Locate the cell with the specified text and output its [X, Y] center coordinate. 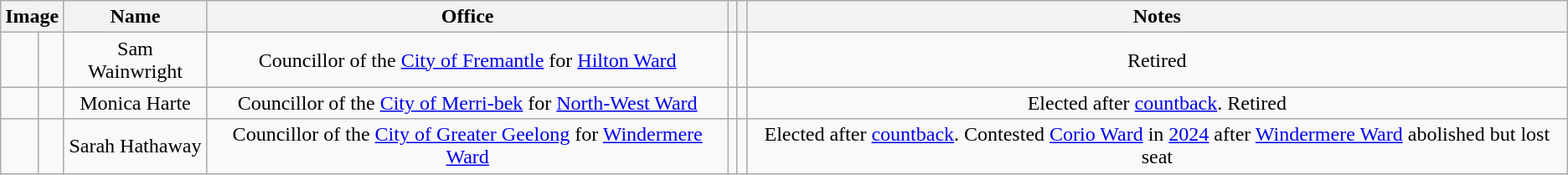
Sarah Hathaway [136, 146]
Sam Wainwright [136, 60]
Councillor of the City of Merri-bek for North-West Ward [467, 103]
Elected after countback. Contested Corio Ward in 2024 after Windermere Ward abolished but lost seat [1157, 146]
Image [32, 17]
Name [136, 17]
Elected after countback. Retired [1157, 103]
Councillor of the City of Fremantle for Hilton Ward [467, 60]
Monica Harte [136, 103]
Retired [1157, 60]
Notes [1157, 17]
Office [467, 17]
Councillor of the City of Greater Geelong for Windermere Ward [467, 146]
